Output the (X, Y) coordinate of the center of the cell containing the given text.  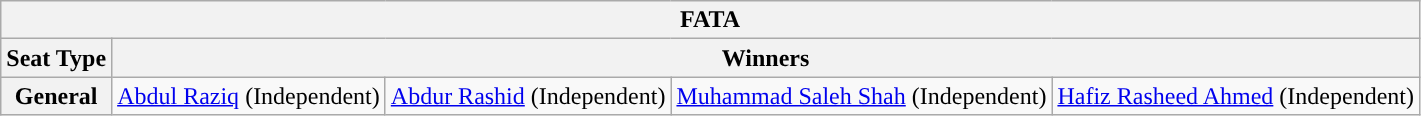
Hafiz Rasheed Ahmed (Independent) (1236, 96)
Abdur Rashid (Independent) (528, 96)
Winners (766, 58)
General (56, 96)
Muhammad Saleh Shah (Independent) (862, 96)
Seat Type (56, 58)
Abdul Raziq (Independent) (249, 96)
FATA (710, 20)
